Determine the [x, y] coordinate at the center of the cell enclosing the given text.  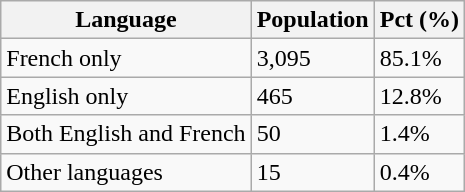
1.4% [419, 134]
12.8% [419, 96]
0.4% [419, 172]
Both English and French [126, 134]
Other languages [126, 172]
465 [312, 96]
15 [312, 172]
50 [312, 134]
Language [126, 20]
85.1% [419, 58]
Pct (%) [419, 20]
Population [312, 20]
English only [126, 96]
French only [126, 58]
3,095 [312, 58]
